Capture the cell that displays the provided text and extract its [x, y] central coordinate. 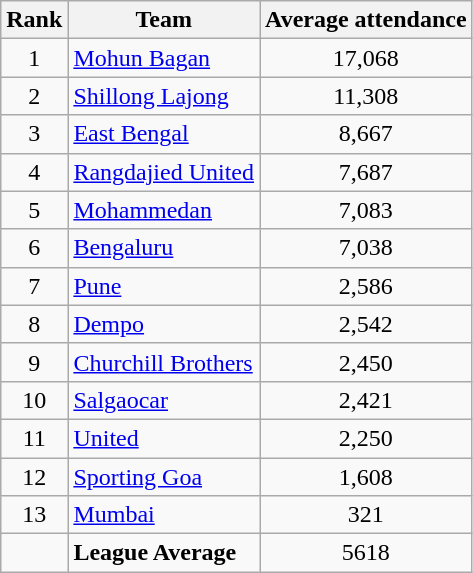
Mohammedan [164, 210]
Mohun Bagan [164, 58]
Rangdajied United [164, 172]
11,308 [366, 96]
Churchill Brothers [164, 362]
Rank [34, 20]
8 [34, 324]
Dempo [164, 324]
League Average [164, 553]
17,068 [366, 58]
5618 [366, 553]
4 [34, 172]
Average attendance [366, 20]
7 [34, 286]
2,250 [366, 438]
5 [34, 210]
11 [34, 438]
2 [34, 96]
Pune [164, 286]
1 [34, 58]
2,542 [366, 324]
1,608 [366, 477]
7,083 [366, 210]
7,038 [366, 248]
2,421 [366, 400]
Team [164, 20]
2,450 [366, 362]
13 [34, 515]
10 [34, 400]
9 [34, 362]
7,687 [366, 172]
8,667 [366, 134]
Shillong Lajong [164, 96]
Mumbai [164, 515]
321 [366, 515]
2,586 [366, 286]
Sporting Goa [164, 477]
United [164, 438]
Salgaocar [164, 400]
6 [34, 248]
3 [34, 134]
Bengaluru [164, 248]
East Bengal [164, 134]
12 [34, 477]
